From the cell containing the given text, extract its center point as (X, Y) coordinate. 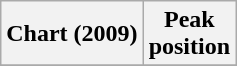
Chart (2009) (72, 34)
Peakposition (189, 34)
